Pinpoint the cell where the given text exists, returning its [X, Y] midpoint coordinate. 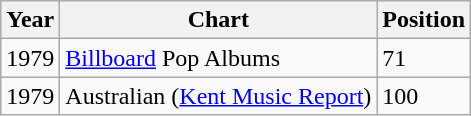
Position [424, 20]
Year [30, 20]
Chart [218, 20]
Australian (Kent Music Report) [218, 96]
71 [424, 58]
Billboard Pop Albums [218, 58]
100 [424, 96]
